Detect which cell encompasses the target text, then output its (x, y) center coordinate. 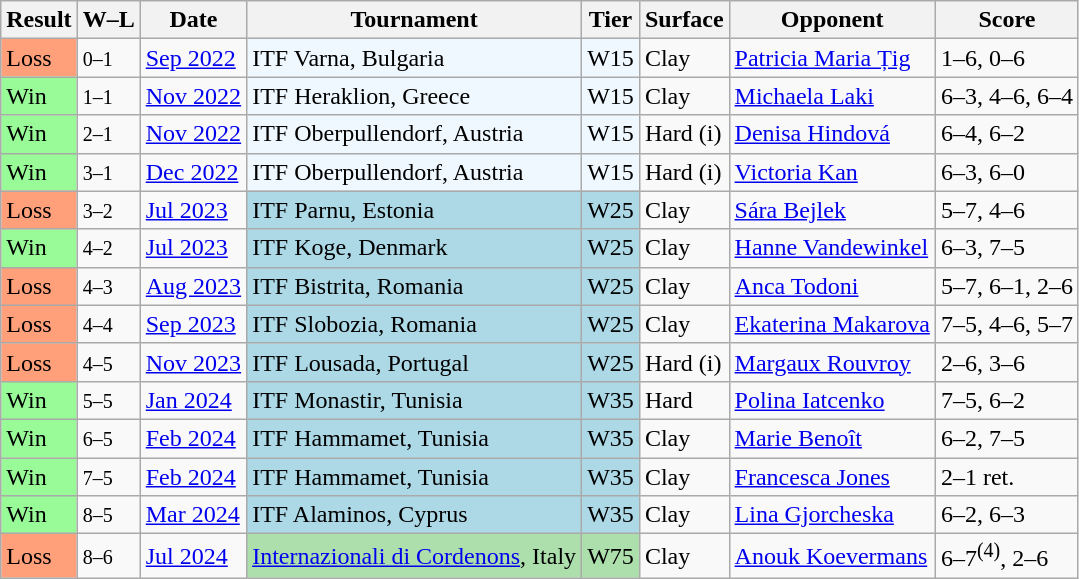
ITF Slobozia, Romania (414, 324)
Ekaterina Makarova (832, 324)
6–2, 6–3 (1006, 515)
5–7, 6–1, 2–6 (1006, 286)
Mar 2024 (193, 515)
Lina Gjorcheska (832, 515)
5–5 (108, 400)
Aug 2023 (193, 286)
Sára Bejlek (832, 210)
ITF Koge, Denmark (414, 248)
Score (1006, 20)
Opponent (832, 20)
6–7(4), 2–6 (1006, 556)
Denisa Hindová (832, 134)
7–5, 6–2 (1006, 400)
4–4 (108, 324)
1–1 (108, 96)
Jan 2024 (193, 400)
8–6 (108, 556)
Hard (684, 400)
Sep 2023 (193, 324)
Date (193, 20)
W75 (611, 556)
ITF Monastir, Tunisia (414, 400)
6–2, 7–5 (1006, 438)
Jul 2024 (193, 556)
ITF Heraklion, Greece (414, 96)
2–1 ret. (1006, 477)
ITF Varna, Bulgaria (414, 58)
Tournament (414, 20)
Anca Todoni (832, 286)
Polina Iatcenko (832, 400)
Nov 2023 (193, 362)
4–3 (108, 286)
Dec 2022 (193, 172)
ITF Lousada, Portugal (414, 362)
7–5, 4–6, 5–7 (1006, 324)
W–L (108, 20)
Hanne Vandewinkel (832, 248)
Tier (611, 20)
4–2 (108, 248)
Anouk Koevermans (832, 556)
3–2 (108, 210)
ITF Parnu, Estonia (414, 210)
ITF Alaminos, Cyprus (414, 515)
Sep 2022 (193, 58)
6–3, 7–5 (1006, 248)
ITF Bistrita, Romania (414, 286)
Patricia Maria Țig (832, 58)
2–1 (108, 134)
Surface (684, 20)
Result (39, 20)
6–3, 6–0 (1006, 172)
6–5 (108, 438)
Victoria Kan (832, 172)
Francesca Jones (832, 477)
4–5 (108, 362)
Michaela Laki (832, 96)
7–5 (108, 477)
Marie Benoît (832, 438)
6–3, 4–6, 6–4 (1006, 96)
2–6, 3–6 (1006, 362)
Internazionali di Cordenons, Italy (414, 556)
0–1 (108, 58)
3–1 (108, 172)
1–6, 0–6 (1006, 58)
6–4, 6–2 (1006, 134)
5–7, 4–6 (1006, 210)
Margaux Rouvroy (832, 362)
8–5 (108, 515)
